For the text-containing cell, return its midpoint in (X, Y) coordinate format. 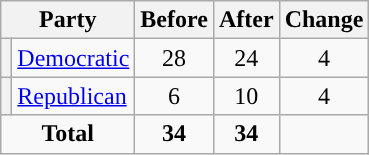
Party (68, 20)
Change (324, 20)
24 (246, 58)
10 (246, 96)
Democratic (74, 58)
Total (68, 134)
28 (174, 58)
After (246, 20)
Before (174, 20)
Republican (74, 96)
6 (174, 96)
